From the cell containing the given text, extract its center point as [X, Y] coordinate. 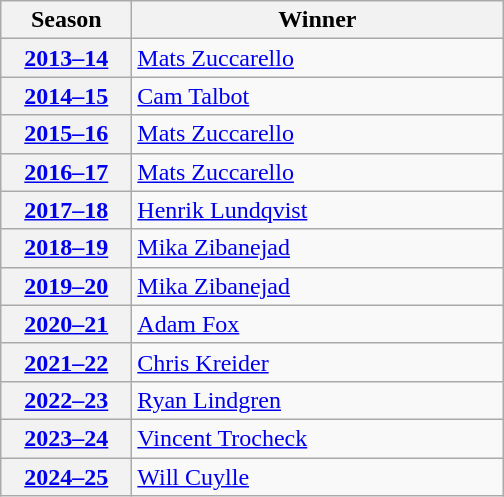
Chris Kreider [318, 362]
Will Cuylle [318, 477]
Season [66, 20]
2013–14 [66, 58]
2023–24 [66, 438]
2017–18 [66, 210]
Cam Talbot [318, 96]
2018–19 [66, 248]
2019–20 [66, 286]
Winner [318, 20]
Henrik Lundqvist [318, 210]
Vincent Trocheck [318, 438]
2024–25 [66, 477]
2022–23 [66, 400]
2021–22 [66, 362]
2016–17 [66, 172]
2014–15 [66, 96]
2015–16 [66, 134]
Adam Fox [318, 324]
Ryan Lindgren [318, 400]
2020–21 [66, 324]
